Scan for the cell matching the given text and deliver its (x, y) coordinate at center. 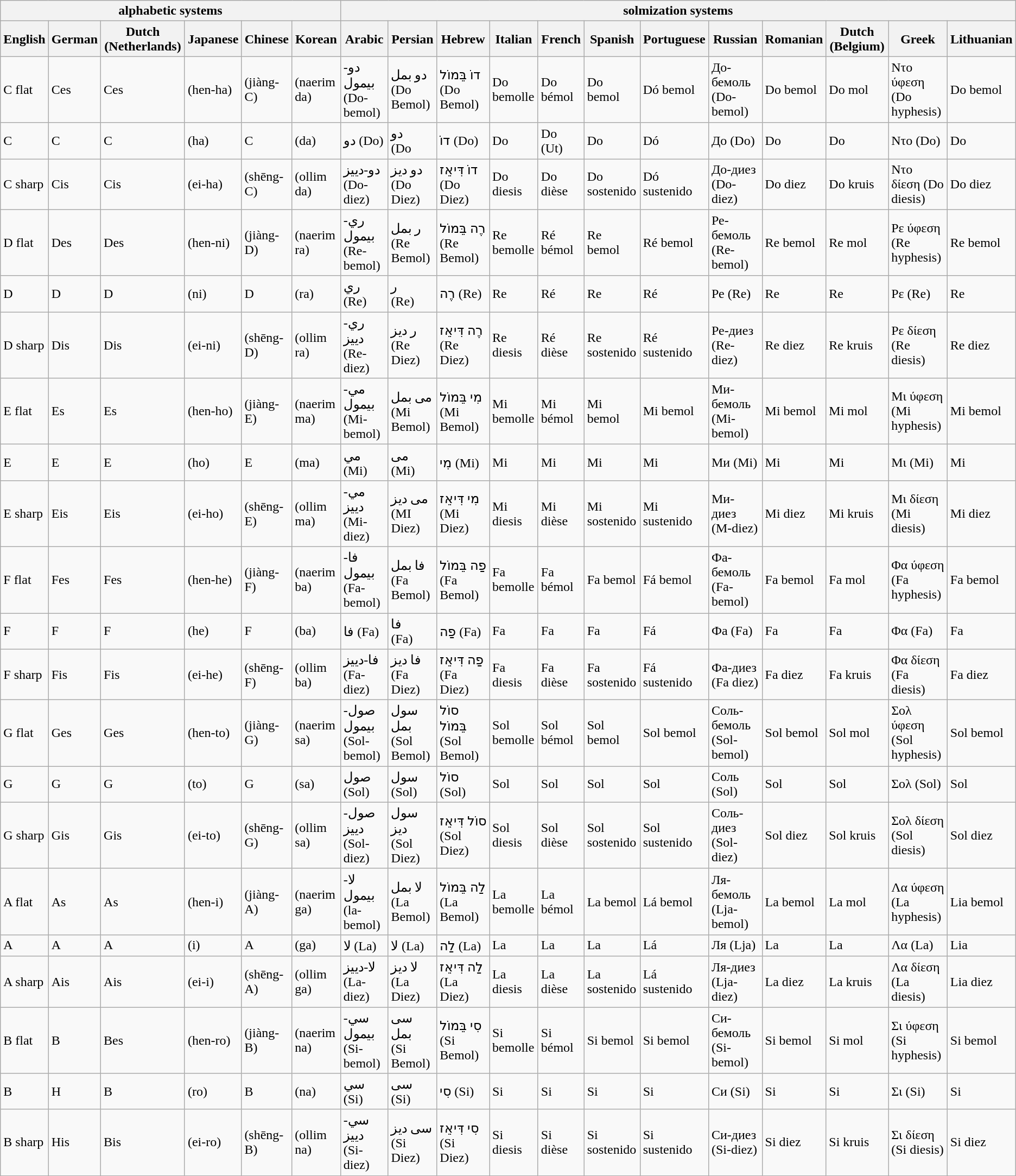
Mi sustenido (674, 513)
Dó bemol (674, 90)
Fá sustenido (674, 675)
La mol (858, 901)
Portuguese (674, 39)
(naerim ra) (316, 243)
(ollim ga) (316, 982)
دو دیز(Do Diez) (412, 184)
(jiàng-D) (267, 243)
(naerim sa) (316, 733)
סִי דִּיאֵז (Si Diez) (463, 1142)
Mi dièse (561, 513)
لا-بيمول (la-bemol) (364, 901)
מִי בֵּמוֹל (Mi Bemol) (463, 411)
Fa bémol (561, 580)
فا-دييز (Fa-diez) (364, 675)
Ré sustenido (674, 345)
Bis (143, 1142)
Fa sostenido (612, 675)
مي-بيمول (Mi-bemol) (364, 411)
ري-بيمول (Re-bemol) (364, 243)
(jiàng-C) (267, 90)
Lá bemol (674, 901)
Ля-диез (Lja-diez) (735, 982)
(hen-i) (213, 901)
פַה בֵּמוֹל (Fa Bemol) (463, 580)
ري (Re) (364, 294)
(shēng-B) (267, 1142)
Ρε (Re) (918, 294)
(hen-to) (213, 733)
(i) (213, 945)
Fa diesis (514, 675)
Ré bemol (674, 243)
La diez (794, 982)
Do (Ut) (561, 141)
Ré bémol (561, 243)
Ми-диез (M-diez) (735, 513)
ر(Re) (412, 294)
Ля-бемоль (Lja-bemol) (735, 901)
Sol bémol (561, 733)
Фа-бемоль (Fa-bemol) (735, 580)
Lithuanian (981, 39)
Ре-диез (Re-diez) (735, 345)
G flat (24, 733)
سی بمل(Si Bemol) (412, 1040)
(ra) (316, 294)
Do dièse (561, 184)
Korean (316, 39)
Re kruis (858, 345)
دو-دييز (Do-diez) (364, 184)
Si dièse (561, 1142)
صول-بيمول (Sol-bemol) (364, 733)
(hen-ni) (213, 243)
Re mol (858, 243)
Ντο (Do) (918, 141)
G sharp (24, 835)
לַה (La) (463, 945)
Dó (674, 141)
Russian (735, 39)
Ми-бемоль (Mi-bemol) (735, 411)
E flat (24, 411)
مي (Mi) (364, 462)
B sharp (24, 1142)
Ντο ύφεση (Do hyphesis) (918, 90)
Dutch (Belgium) (858, 39)
סוֹל בֵּמוֹל (Sol Bemol) (463, 733)
Si sostenido (612, 1142)
Sol bemolle (514, 733)
Си-диез (Si-diez) (735, 1142)
Μι ύφεση (Mi hyphesis) (918, 411)
E sharp (24, 513)
Do kruis (858, 184)
(ni) (213, 294)
ر بمل(Re Bemol) (412, 243)
Sol diesis (514, 835)
A flat (24, 901)
(na) (316, 1092)
Ρε ύφεση (Re hyphesis) (918, 243)
Lá sustenido (674, 982)
Arabic (364, 39)
Ре-бемоль (Re-bemol) (735, 243)
(ollim na) (316, 1142)
دو(Do (412, 141)
רֶה דִּיאֵז (Re Diez) (463, 345)
Romanian (794, 39)
می(Mi) (412, 462)
Si diesis (514, 1142)
לַה בֵּמוֹל (La Bemol) (463, 901)
(ei-ni) (213, 345)
Λα δίεση (La diesis) (918, 982)
alphabetic systems (170, 11)
רֶה בֵּמוֹל (Re Bemol) (463, 243)
סִי (Si) (463, 1092)
Sol dièse (561, 835)
סוֹל דִּיאֵז (Sol Diez) (463, 835)
Ρε δίεση (Re diesis) (918, 345)
Mi sostenido (612, 513)
سی دیز(Si Diez) (412, 1142)
سول دیز(Sol Diez) (412, 835)
(ollim ba) (316, 675)
Λα (La) (918, 945)
German (74, 39)
Σολ (Sol) (918, 785)
(ei-to) (213, 835)
Φα (Fa) (918, 632)
(hen-ho) (213, 411)
Do mol (858, 90)
(to) (213, 785)
Соль-бемоль (Sol-bemol) (735, 733)
فا دیز(Fa Diez) (412, 675)
(ro) (213, 1092)
Si kruis (858, 1142)
(ei-ro) (213, 1142)
French (561, 39)
(ba) (316, 632)
فا بمل(Fa Bemol) (412, 580)
Si sustenido (674, 1142)
Italian (514, 39)
(jiàng-F) (267, 580)
فا(Fa) (412, 632)
Σι (Si) (918, 1092)
Fa mol (858, 580)
Lia bemol (981, 901)
La bemolle (514, 901)
Do bemolle (514, 90)
(ei-ha) (213, 184)
سي (Si) (364, 1092)
Соль-диез (Sol-diez) (735, 835)
Lia (981, 945)
Фа-диез (Fa diez) (735, 675)
Σι δίεση (Si diesis) (918, 1142)
(shēng-E) (267, 513)
Do bémol (561, 90)
(ho) (213, 462)
Re bemolle (514, 243)
(ollim ra) (316, 345)
(naerim na) (316, 1040)
Sol sustenido (674, 835)
C flat (24, 90)
La sostenido (612, 982)
(naerim ma) (316, 411)
La dièse (561, 982)
Dutch (Netherlands) (143, 39)
Ми (Mi) (735, 462)
Mi bemolle (514, 411)
(ollim ma) (316, 513)
Hebrew (463, 39)
(naerim da) (316, 90)
Fá bemol (674, 580)
פַה דִּיאֵז (Fa Diez) (463, 675)
(shēng-G) (267, 835)
(jiàng-A) (267, 901)
(ollim sa) (316, 835)
Соль (Sol) (735, 785)
До-бемоль (Do-bemol) (735, 90)
Fa kruis (858, 675)
دو (Do) (364, 141)
(ma) (316, 462)
Si bémol (561, 1040)
لا بمل(La Bemol) (412, 901)
Greek (918, 39)
(ei-ho) (213, 513)
Re diesis (514, 345)
Μι δίεση (Mi diesis) (918, 513)
فا-بيمول (Fa-bemol) (364, 580)
Φα ύφεση (Fa hyphesis) (918, 580)
F sharp (24, 675)
Ля (Lja) (735, 945)
Ré dièse (561, 345)
Spanish (612, 39)
دو بمل(Do Bemol) (412, 90)
سي-دييز (Si-diez) (364, 1142)
דוֹ דִּיאֵז (Do Diez) (463, 184)
لا دیز(La Diez) (412, 982)
سي-بيمول (Si-bemol) (364, 1040)
Sol sostenido (612, 835)
Φα δίεση (Fa diesis) (918, 675)
Chinese (267, 39)
می بمل(Mi Bemol) (412, 411)
ر دیز(Re Diez) (412, 345)
Си (Si) (735, 1092)
Μι (Mi) (918, 462)
La kruis (858, 982)
Fa bemolle (514, 580)
ري-دييز (Re-diez) (364, 345)
Σι ύφεση (Si hyphesis) (918, 1040)
D sharp (24, 345)
Do sostenido (612, 184)
سی(Si) (412, 1092)
(sa) (316, 785)
До-диез (Do-diez) (735, 184)
סוֹל (Sol) (463, 785)
Σολ δίεση (Sol diesis) (918, 835)
Sol kruis (858, 835)
Ντο δίεση (Do diesis) (918, 184)
מִי (Mi) (463, 462)
Mi kruis (858, 513)
Mi bémol (561, 411)
(shēng-A) (267, 982)
(jiàng-B) (267, 1040)
(ei-he) (213, 675)
D flat (24, 243)
דוֹ בֵּמוֹל (Do Bemol) (463, 90)
До (Do) (735, 141)
فا (Fa) (364, 632)
Si bemolle (514, 1040)
Lia diez (981, 982)
F flat (24, 580)
דוֹ (Do) (463, 141)
Persian (412, 39)
Mi diesis (514, 513)
(he) (213, 632)
Λα ύφεση (La hyphesis) (918, 901)
(hen-he) (213, 580)
Mi mol (858, 411)
(shēng-C) (267, 184)
Japanese (213, 39)
(da) (316, 141)
solmization systems (678, 11)
Фа (Fa) (735, 632)
פַה (Fa) (463, 632)
Fa dièse (561, 675)
(jiàng-G) (267, 733)
سول بمل(Sol Bemol) (412, 733)
(ei-i) (213, 982)
لا-دييز (La-diez) (364, 982)
Си-бемоль (Si-bemol) (735, 1040)
Bes (143, 1040)
Σολ ύφεση (Sol hyphesis) (918, 733)
(jiàng-E) (267, 411)
(hen-ha) (213, 90)
Si mol (858, 1040)
לַה דִּיאֵז (La Diez) (463, 982)
רֶה (Re) (463, 294)
B flat (24, 1040)
دو-بيمول (Do-bemol) (364, 90)
Do diesis (514, 184)
His (74, 1142)
סִי בֵּמוֹל (Si Bemol) (463, 1040)
مي-دييز (Mi-diez) (364, 513)
صول (Sol) (364, 785)
(naerim ba) (316, 580)
Ре (Re) (735, 294)
(naerim ga) (316, 901)
(hen-ro) (213, 1040)
(ha) (213, 141)
(shēng-F) (267, 675)
Fá (674, 632)
(ollim da) (316, 184)
سول(Sol) (412, 785)
C sharp (24, 184)
Lá (674, 945)
La bémol (561, 901)
می دیز(MI Diez) (412, 513)
Dó sustenido (674, 184)
מִי דִּיאֵז (Mi Diez) (463, 513)
La diesis (514, 982)
English (24, 39)
Re sostenido (612, 345)
A sharp (24, 982)
(shēng-D) (267, 345)
Sol mol (858, 733)
H (74, 1092)
صول-دييز (Sol-diez) (364, 835)
(ga) (316, 945)
